Provide the [x, y] coordinate of the cell's center where the given text is located.  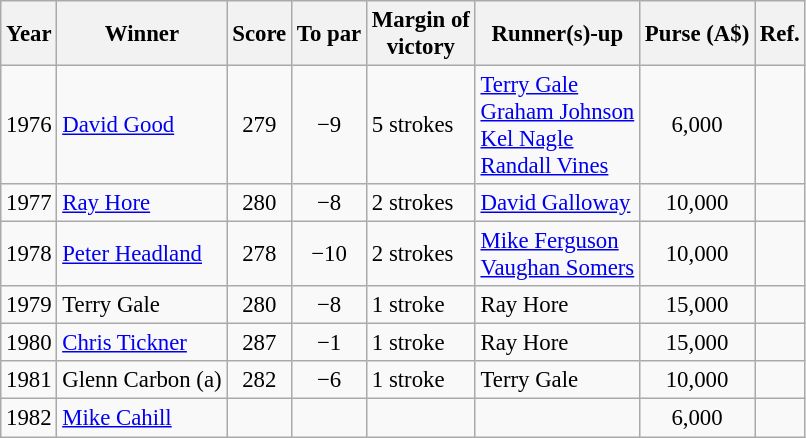
Purse (A$) [698, 34]
Chris Tickner [142, 343]
−10 [330, 254]
1979 [29, 305]
278 [260, 254]
Peter Headland [142, 254]
5 strokes [420, 126]
Glenn Carbon (a) [142, 381]
David Good [142, 126]
Runner(s)-up [557, 34]
1980 [29, 343]
287 [260, 343]
Terry GaleGraham JohnsonKel NagleRandall Vines [557, 126]
−9 [330, 126]
Winner [142, 34]
Year [29, 34]
To par [330, 34]
Ref. [780, 34]
1976 [29, 126]
1978 [29, 254]
David Galloway [557, 203]
1982 [29, 418]
−6 [330, 381]
1977 [29, 203]
279 [260, 126]
1981 [29, 381]
Score [260, 34]
Mike Cahill [142, 418]
282 [260, 381]
−1 [330, 343]
Margin ofvictory [420, 34]
Mike FergusonVaughan Somers [557, 254]
